Extract the [X, Y] coordinate from the center of the cell holding the provided text.  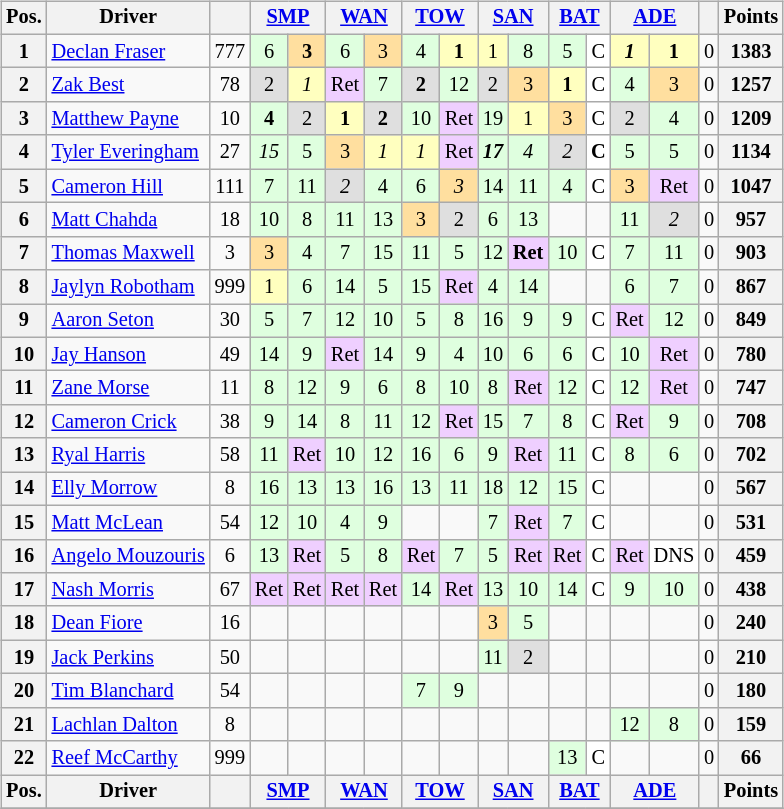
30 [230, 321]
Zak Best [128, 85]
Declan Fraser [128, 51]
50 [230, 657]
210 [751, 657]
Zane Morse [128, 388]
708 [751, 422]
Nash Morris [128, 590]
Ryal Harris [128, 455]
Cameron Crick [128, 422]
867 [751, 287]
849 [751, 321]
58 [230, 455]
66 [751, 758]
240 [751, 623]
957 [751, 220]
747 [751, 388]
780 [751, 354]
777 [230, 51]
Angelo Mouzouris [128, 556]
438 [751, 590]
702 [751, 455]
Aaron Seton [128, 321]
Tim Blanchard [128, 691]
38 [230, 422]
Reef McCarthy [128, 758]
27 [230, 152]
20 [24, 691]
DNS [674, 556]
903 [751, 253]
22 [24, 758]
459 [751, 556]
Jack Perkins [128, 657]
1209 [751, 119]
78 [230, 85]
159 [751, 724]
Elly Morrow [128, 489]
Jay Hanson [128, 354]
Matthew Payne [128, 119]
Dean Fiore [128, 623]
531 [751, 522]
567 [751, 489]
49 [230, 354]
Tyler Everingham [128, 152]
Matt McLean [128, 522]
21 [24, 724]
67 [230, 590]
Matt Chahda [128, 220]
1383 [751, 51]
Thomas Maxwell [128, 253]
1134 [751, 152]
Cameron Hill [128, 186]
180 [751, 691]
1257 [751, 85]
1047 [751, 186]
Lachlan Dalton [128, 724]
Jaylyn Robotham [128, 287]
111 [230, 186]
